Search for the cell housing the specified text and yield its [X, Y] center coordinate. 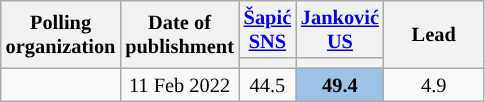
49.4 [340, 85]
Lead [434, 34]
11 Feb 2022 [179, 85]
44.5 [268, 85]
ŠapićSNS [268, 29]
JankovićUS [340, 29]
4.9 [434, 85]
Polling organization [61, 34]
Date of publishment [179, 34]
